Determine the [X, Y] coordinate at the center of the cell enclosing the given text.  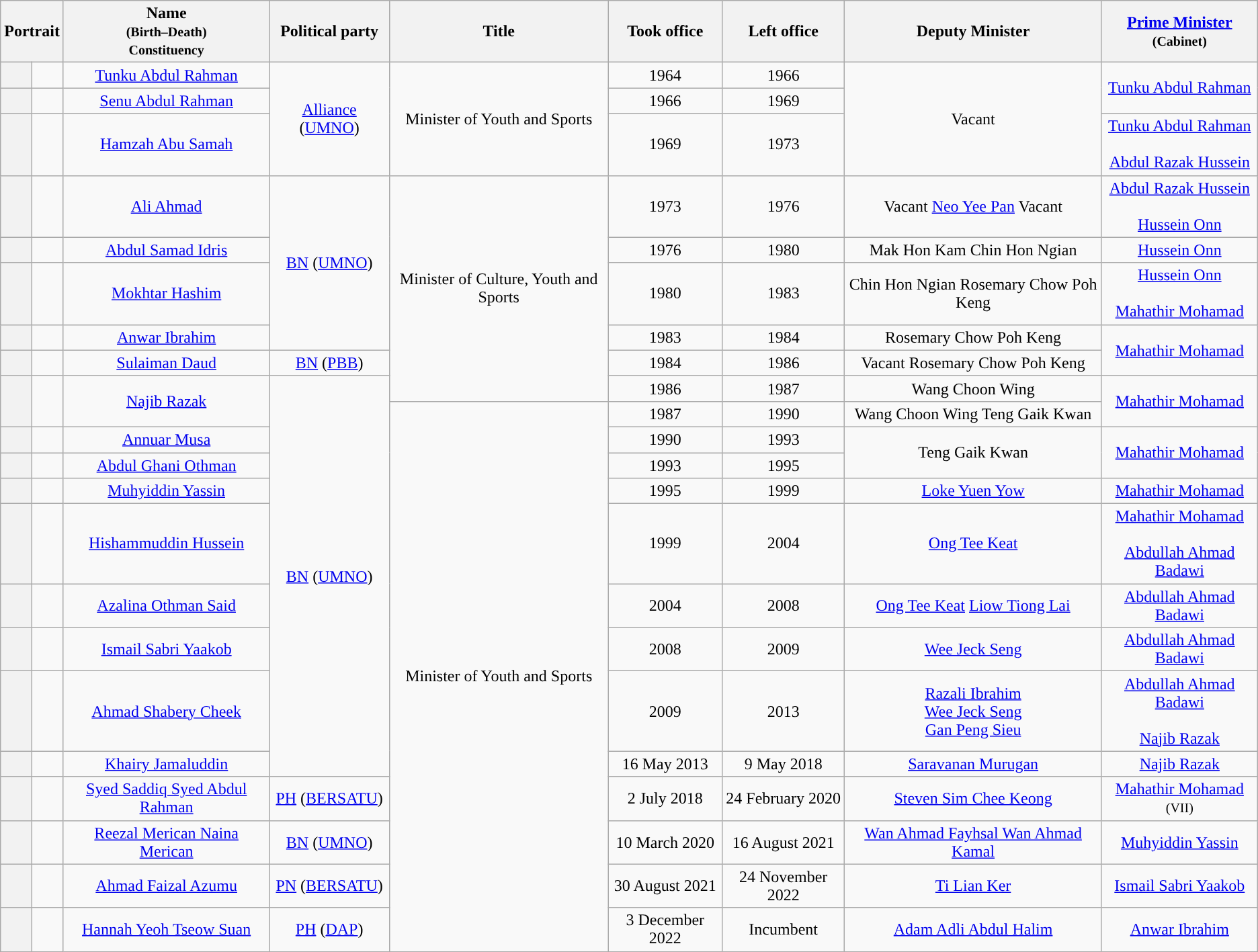
3 December 2022 [665, 930]
Portrait [32, 32]
2 July 2018 [665, 798]
Steven Sim Chee Keong [973, 798]
Hishammuddin Hussein [166, 544]
Took office [665, 32]
Prime Minister(Cabinet) [1179, 32]
24 November 2022 [783, 885]
Name(Birth–Death)Constituency [166, 32]
Tunku Abdul RahmanAbdul Razak Hussein [1179, 144]
2013 [783, 711]
24 February 2020 [783, 798]
Khairy Jamaluddin [166, 764]
Chin Hon Ngian Rosemary Chow Poh Keng [973, 294]
Hussein OnnMahathir Mohamad [1179, 294]
Senu Abdul Rahman [166, 101]
Incumbent [783, 930]
Ong Tee Keat Liow Tiong Lai [973, 606]
Ahmad Shabery Cheek [166, 711]
Azalina Othman Said [166, 606]
Alliance (UMNO) [329, 119]
Razali Ibrahim Wee Jeck Seng Gan Peng Sieu [973, 711]
Saravanan Murugan [973, 764]
Left office [783, 32]
30 August 2021 [665, 885]
PH (BERSATU) [329, 798]
Ti Lian Ker [973, 885]
Minister of Culture, Youth and Sports [499, 288]
Hamzah Abu Samah [166, 144]
Loke Yuen Yow [973, 491]
Title [499, 32]
Abdul Razak HusseinHussein Onn [1179, 206]
Abdul Ghani Othman [166, 466]
Wang Choon Wing [973, 388]
Political party [329, 32]
Reezal Merican Naina Merican [166, 842]
Vacant Neo Yee Pan Vacant [973, 206]
Deputy Minister [973, 32]
Mak Hon Kam Chin Hon Ngian [973, 250]
Teng Gaik Kwan [973, 452]
Abdul Samad Idris [166, 250]
PH (DAP) [329, 930]
Hussein Onn [1179, 250]
Adam Adli Abdul Halim [973, 930]
Syed Saddiq Syed Abdul Rahman [166, 798]
Sulaiman Daud [166, 363]
9 May 2018 [783, 764]
10 March 2020 [665, 842]
Abdullah Ahmad BadawiNajib Razak [1179, 711]
16 May 2013 [665, 764]
Mahathir MohamadAbdullah Ahmad Badawi [1179, 544]
Vacant Rosemary Chow Poh Keng [973, 363]
Ahmad Faizal Azumu [166, 885]
Ali Ahmad [166, 206]
Mokhtar Hashim [166, 294]
Hannah Yeoh Tseow Suan [166, 930]
Vacant [973, 119]
Rosemary Chow Poh Keng [973, 337]
16 August 2021 [783, 842]
Wan Ahmad Fayhsal Wan Ahmad Kamal [973, 842]
BN (PBB) [329, 363]
Mahathir Mohamad(VII) [1179, 798]
PN (BERSATU) [329, 885]
Ong Tee Keat [973, 544]
Wee Jeck Seng [973, 649]
Wang Choon Wing Teng Gaik Kwan [973, 414]
Annuar Musa [166, 439]
1964 [665, 75]
